Extract the (X, Y) coordinate from the center of the cell holding the provided text.  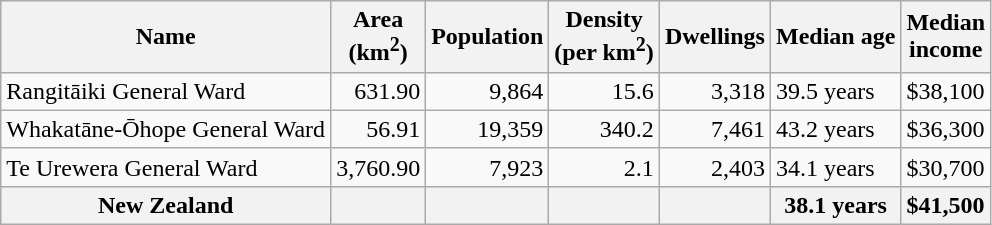
$41,500 (946, 205)
340.2 (604, 129)
9,864 (488, 91)
Te Urewera General Ward (166, 167)
3,318 (714, 91)
Medianincome (946, 37)
$38,100 (946, 91)
Whakatāne-Ōhope General Ward (166, 129)
7,923 (488, 167)
Density(per km2) (604, 37)
New Zealand (166, 205)
43.2 years (835, 129)
Population (488, 37)
$30,700 (946, 167)
34.1 years (835, 167)
7,461 (714, 129)
2,403 (714, 167)
3,760.90 (378, 167)
Median age (835, 37)
39.5 years (835, 91)
15.6 (604, 91)
Area(km2) (378, 37)
Name (166, 37)
2.1 (604, 167)
Rangitāiki General Ward (166, 91)
631.90 (378, 91)
38.1 years (835, 205)
$36,300 (946, 129)
19,359 (488, 129)
56.91 (378, 129)
Dwellings (714, 37)
